Output the [X, Y] coordinate of the center of the cell containing the given text.  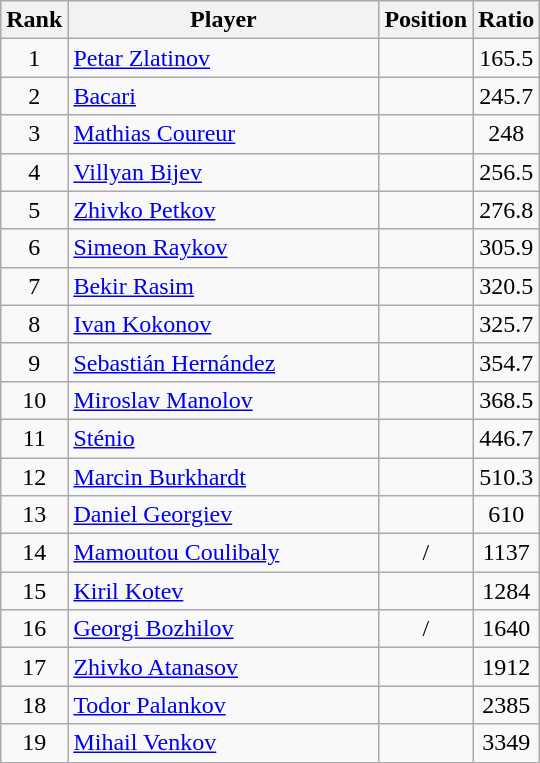
Mathias Coureur [224, 134]
325.7 [506, 324]
Todor Palankov [224, 705]
10 [34, 400]
6 [34, 248]
Kiril Kotev [224, 591]
1284 [506, 591]
Ivan Kokonov [224, 324]
2385 [506, 705]
11 [34, 438]
4 [34, 172]
510.3 [506, 477]
256.5 [506, 172]
1 [34, 58]
3349 [506, 743]
13 [34, 515]
276.8 [506, 210]
Sebastián Hernández [224, 362]
610 [506, 515]
7 [34, 286]
Mihail Venkov [224, 743]
Bacari [224, 96]
Sténio [224, 438]
Ratio [506, 20]
245.7 [506, 96]
Marcin Burkhardt [224, 477]
Bekir Rasim [224, 286]
Villyan Bijev [224, 172]
368.5 [506, 400]
Petar Zlatinov [224, 58]
Miroslav Manolov [224, 400]
18 [34, 705]
15 [34, 591]
16 [34, 629]
Zhivko Petkov [224, 210]
3 [34, 134]
8 [34, 324]
17 [34, 667]
165.5 [506, 58]
1137 [506, 553]
2 [34, 96]
Daniel Georgiev [224, 515]
19 [34, 743]
12 [34, 477]
Player [224, 20]
Mamoutou Coulibaly [224, 553]
305.9 [506, 248]
446.7 [506, 438]
1640 [506, 629]
1912 [506, 667]
5 [34, 210]
Georgi Bozhilov [224, 629]
Zhivko Atanasov [224, 667]
320.5 [506, 286]
14 [34, 553]
Rank [34, 20]
354.7 [506, 362]
Position [426, 20]
9 [34, 362]
Simeon Raykov [224, 248]
248 [506, 134]
